Scan for the cell matching the given text and deliver its (x, y) coordinate at center. 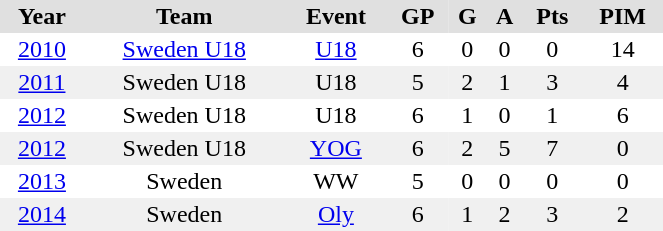
Year (42, 16)
2014 (42, 214)
YOG (336, 148)
Event (336, 16)
Team (184, 16)
2010 (42, 50)
Pts (552, 16)
WW (336, 182)
Oly (336, 214)
7 (552, 148)
G (467, 16)
2013 (42, 182)
GP (418, 16)
2011 (42, 82)
A (504, 16)
